Identify which cell holds the provided text, then report its (X, Y) central coordinate. 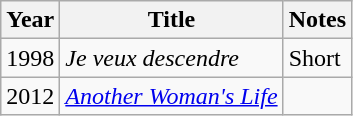
Short (317, 58)
Year (30, 20)
Notes (317, 20)
Je veux descendre (172, 58)
Title (172, 20)
2012 (30, 96)
1998 (30, 58)
Another Woman's Life (172, 96)
